Identify which cell holds the provided text, then report its (x, y) central coordinate. 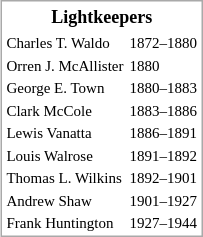
1872–1880 (163, 43)
1901–1927 (163, 200)
Charles T. Waldo (65, 43)
1886–1891 (163, 133)
George E. Town (65, 88)
Thomas L. Wilkins (65, 178)
Frank Huntington (65, 223)
1927–1944 (163, 223)
Andrew Shaw (65, 200)
Orren J. McAllister (65, 66)
1892–1901 (163, 178)
1880 (163, 66)
Lewis Vanatta (65, 133)
1880–1883 (163, 88)
1883–1886 (163, 110)
Lightkeepers (102, 17)
Clark McCole (65, 110)
1891–1892 (163, 156)
Louis Walrose (65, 156)
